Find where the given text appears and provide that cell's center as [X, Y] coordinate. 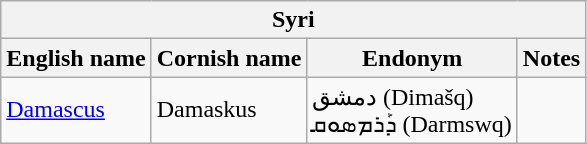
Notes [551, 58]
Syri [294, 20]
Endonym [412, 58]
English name [76, 58]
Damaskus [229, 110]
Damascus [76, 110]
دمشق (Dimašq)ܕܰܪܡܣܘܩ (Darmswq) [412, 110]
Cornish name [229, 58]
